Find where the given text appears and provide that cell's center as (x, y) coordinate. 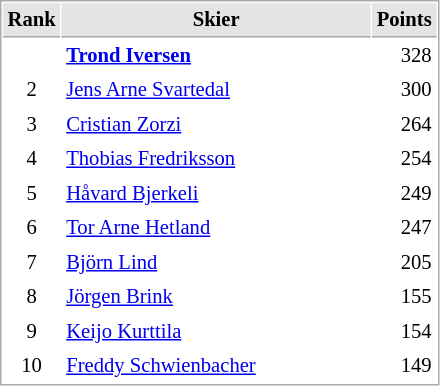
10 (32, 366)
4 (32, 158)
5 (32, 194)
Jörgen Brink (216, 296)
249 (404, 194)
7 (32, 262)
Björn Lind (216, 262)
Cristian Zorzi (216, 124)
264 (404, 124)
328 (404, 56)
Rank (32, 20)
8 (32, 296)
Thobias Fredriksson (216, 158)
Tor Arne Hetland (216, 228)
Points (404, 20)
6 (32, 228)
254 (404, 158)
Skier (216, 20)
154 (404, 332)
Freddy Schwienbacher (216, 366)
247 (404, 228)
155 (404, 296)
Keijo Kurttila (216, 332)
149 (404, 366)
2 (32, 90)
3 (32, 124)
300 (404, 90)
Jens Arne Svartedal (216, 90)
9 (32, 332)
Trond Iversen (216, 56)
Håvard Bjerkeli (216, 194)
205 (404, 262)
